From the cell containing the given text, extract its center point as (X, Y) coordinate. 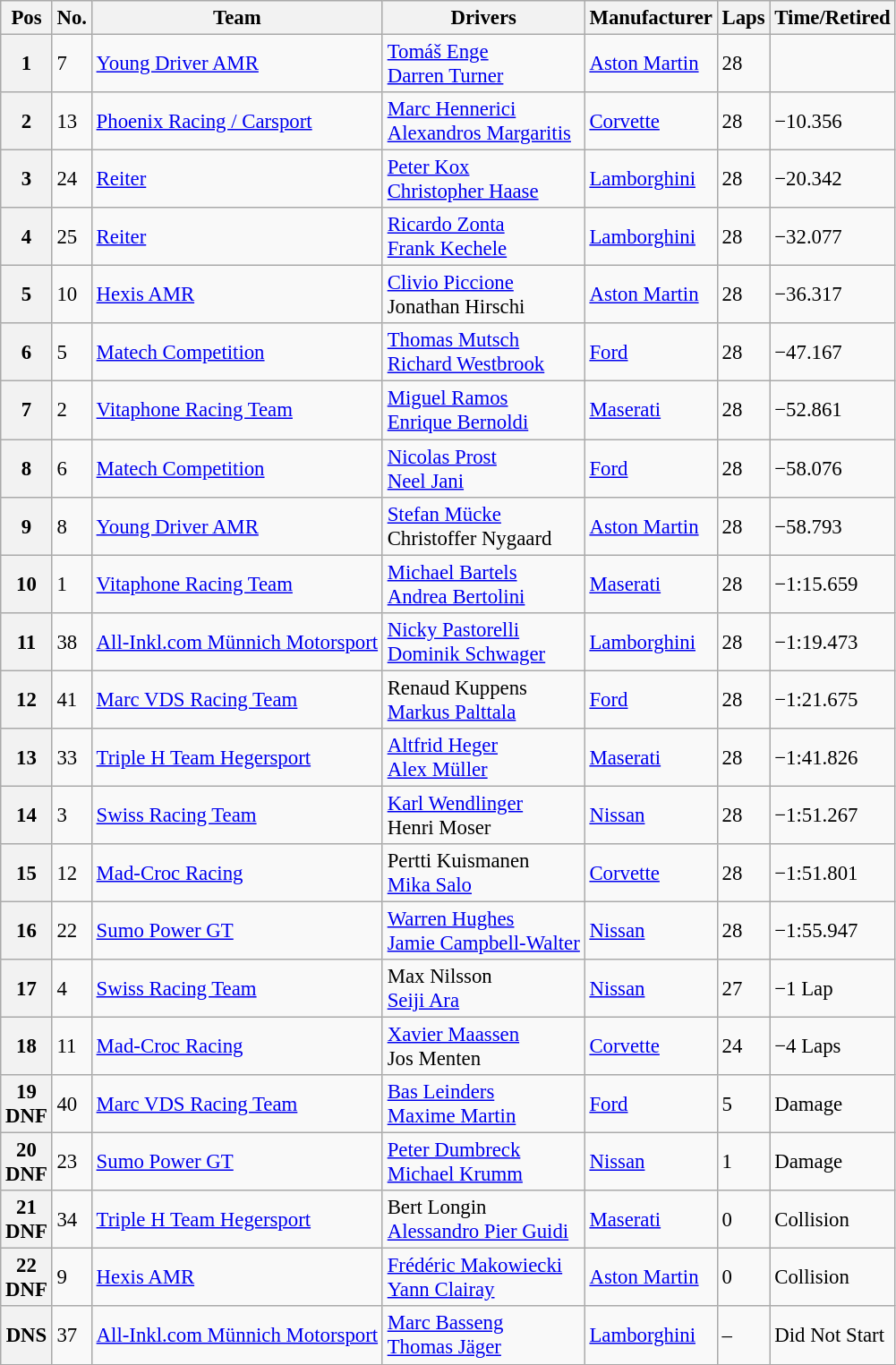
Pertti Kuismanen Mika Salo (483, 874)
Bas Leinders Maxime Martin (483, 1105)
−10.356 (832, 122)
22 (72, 931)
−1 Lap (832, 988)
Miguel Ramos Enrique Bernoldi (483, 410)
27 (743, 988)
17 (27, 988)
33 (72, 757)
Nicky Pastorelli Dominik Schwager (483, 641)
Manufacturer (651, 18)
Stefan Mücke Christoffer Nygaard (483, 526)
Karl Wendlinger Henri Moser (483, 815)
−1:21.675 (832, 700)
Ricardo Zonta Frank Kechele (483, 236)
−1:19.473 (832, 641)
−1:55.947 (832, 931)
−52.861 (832, 410)
22DNF (27, 1278)
18 (27, 1047)
−32.077 (832, 236)
38 (72, 641)
21DNF (27, 1219)
−1:41.826 (832, 757)
−20.342 (832, 179)
Max Nilsson Seiji Ara (483, 988)
DNS (27, 1335)
15 (27, 874)
25 (72, 236)
Xavier Maassen Jos Menten (483, 1047)
−58.076 (832, 469)
Marc Basseng Thomas Jäger (483, 1335)
Frédéric Makowiecki Yann Clairay (483, 1278)
37 (72, 1335)
Marc Hennerici Alexandros Margaritis (483, 122)
16 (27, 931)
Warren Hughes Jamie Campbell-Walter (483, 931)
Phoenix Racing / Carsport (236, 122)
20DNF (27, 1162)
Altfrid Heger Alex Müller (483, 757)
Tomáš Enge Darren Turner (483, 64)
41 (72, 700)
Peter Kox Christopher Haase (483, 179)
Michael Bartels Andrea Bertolini (483, 584)
14 (27, 815)
Clivio Piccione Jonathan Hirschi (483, 295)
−36.317 (832, 295)
−47.167 (832, 353)
Renaud Kuppens Markus Palttala (483, 700)
−1:51.267 (832, 815)
Drivers (483, 18)
Peter Dumbreck Michael Krumm (483, 1162)
Team (236, 18)
Thomas Mutsch Richard Westbrook (483, 353)
40 (72, 1105)
Pos (27, 18)
34 (72, 1219)
−4 Laps (832, 1047)
19DNF (27, 1105)
No. (72, 18)
Did Not Start (832, 1335)
Laps (743, 18)
– (743, 1335)
−1:51.801 (832, 874)
23 (72, 1162)
Time/Retired (832, 18)
Nicolas Prost Neel Jani (483, 469)
−1:15.659 (832, 584)
−58.793 (832, 526)
Bert Longin Alessandro Pier Guidi (483, 1219)
